Determine the (x, y) coordinate at the center of the cell enclosing the given text.  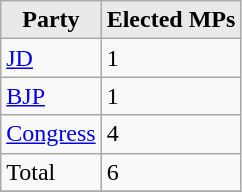
Total (51, 172)
Party (51, 20)
Elected MPs (171, 20)
6 (171, 172)
BJP (51, 96)
JD (51, 58)
Congress (51, 134)
4 (171, 134)
